For the text-containing cell, return its midpoint in [x, y] coordinate format. 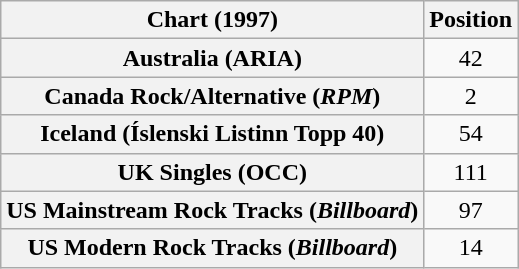
US Mainstream Rock Tracks (Billboard) [212, 210]
US Modern Rock Tracks (Billboard) [212, 248]
UK Singles (OCC) [212, 172]
Position [471, 20]
42 [471, 58]
14 [471, 248]
54 [471, 134]
111 [471, 172]
2 [471, 96]
Canada Rock/Alternative (RPM) [212, 96]
97 [471, 210]
Australia (ARIA) [212, 58]
Iceland (Íslenski Listinn Topp 40) [212, 134]
Chart (1997) [212, 20]
